Capture the cell that displays the provided text and extract its [x, y] central coordinate. 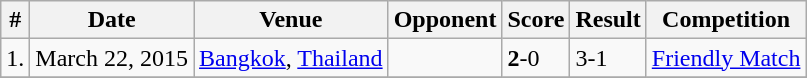
Venue [292, 20]
Bangkok, Thailand [292, 58]
March 22, 2015 [112, 58]
3-1 [608, 58]
# [16, 20]
Opponent [445, 20]
Friendly Match [726, 58]
1. [16, 58]
Result [608, 20]
Score [536, 20]
2-0 [536, 58]
Date [112, 20]
Competition [726, 20]
